Return [X, Y] of the center of cell containing provided text 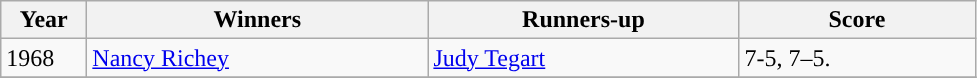
Score [857, 20]
Year [44, 20]
7-5, 7–5. [857, 58]
Runners-up [584, 20]
Judy Tegart [584, 58]
Nancy Richey [258, 58]
Winners [258, 20]
1968 [44, 58]
